Search for the cell housing the specified text and yield its (x, y) center coordinate. 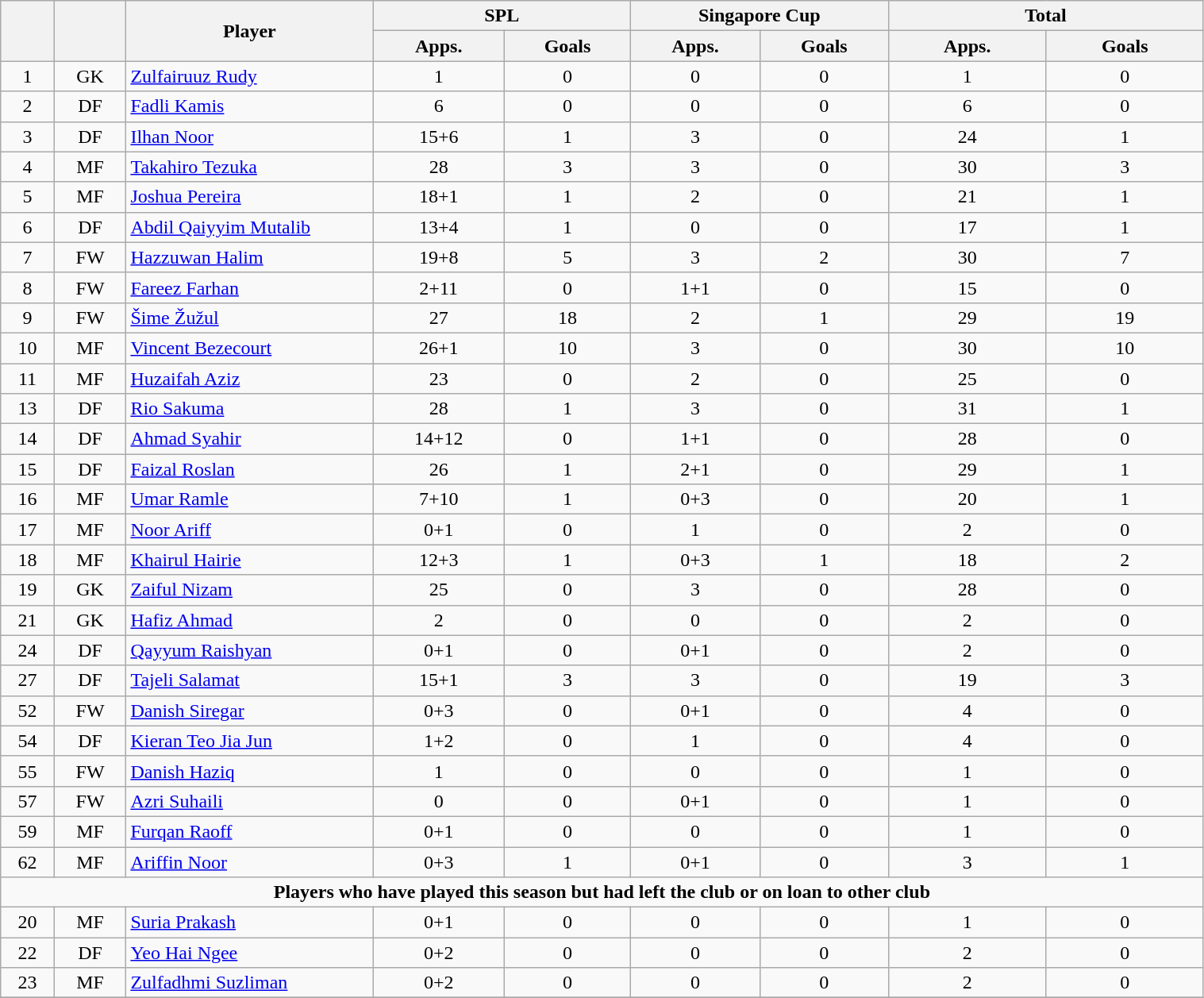
16 (28, 499)
55 (28, 771)
18+1 (439, 197)
Noor Ariff (249, 530)
14+12 (439, 439)
7+10 (439, 499)
Vincent Bezecourt (249, 348)
26 (439, 469)
Players who have played this season but had left the club or on loan to other club (602, 892)
Singapore Cup (760, 16)
26+1 (439, 348)
Ilhan Noor (249, 137)
13 (28, 409)
Umar Ramle (249, 499)
15+6 (439, 137)
Šime Žužul (249, 318)
52 (28, 711)
12+3 (439, 560)
Ahmad Syahir (249, 439)
Danish Haziq (249, 771)
14 (28, 439)
Qayyum Raishyan (249, 650)
Total (1046, 16)
Player (249, 31)
11 (28, 379)
Faizal Roslan (249, 469)
Rio Sakuma (249, 409)
Yeo Hai Ngee (249, 953)
SPL (502, 16)
Furqan Raoff (249, 831)
Khairul Hairie (249, 560)
Zulfadhmi Suzliman (249, 983)
Danish Siregar (249, 711)
Hafiz Ahmad (249, 620)
Zaiful Nizam (249, 590)
15+1 (439, 680)
Takahiro Tezuka (249, 167)
2+11 (439, 287)
9 (28, 318)
Abdil Qaiyyim Mutalib (249, 227)
62 (28, 861)
Ariffin Noor (249, 861)
Huzaifah Aziz (249, 379)
1+2 (439, 741)
22 (28, 953)
Suria Prakash (249, 923)
57 (28, 801)
54 (28, 741)
2+1 (695, 469)
59 (28, 831)
31 (967, 409)
Hazzuwan Halim (249, 257)
Zulfairuuz Rudy (249, 76)
Fadli Kamis (249, 106)
13+4 (439, 227)
Azri Suhaili (249, 801)
Fareez Farhan (249, 287)
19+8 (439, 257)
Tajeli Salamat (249, 680)
Joshua Pereira (249, 197)
Kieran Teo Jia Jun (249, 741)
8 (28, 287)
